Extract the [X, Y] coordinate from the center of the cell holding the provided text.  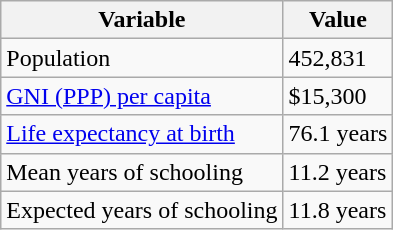
GNI (PPP) per capita [142, 96]
Mean years of schooling [142, 172]
11.8 years [338, 210]
Variable [142, 20]
452,831 [338, 58]
11.2 years [338, 172]
Value [338, 20]
Population [142, 58]
Life expectancy at birth [142, 134]
$15,300 [338, 96]
76.1 years [338, 134]
Expected years of schooling [142, 210]
